For the text-containing cell, return its midpoint in [x, y] coordinate format. 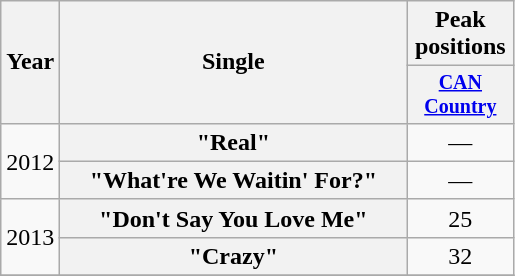
25 [460, 218]
CAN Country [460, 94]
"Real" [234, 142]
"What're We Waitin' For?" [234, 180]
2013 [30, 237]
2012 [30, 161]
Peak positions [460, 34]
Single [234, 62]
Year [30, 62]
32 [460, 256]
"Crazy" [234, 256]
"Don't Say You Love Me" [234, 218]
